Capture the cell that displays the provided text and extract its (X, Y) central coordinate. 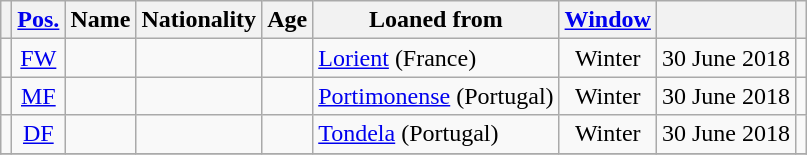
Portimonense (Portugal) (436, 96)
FW (38, 58)
Window (608, 20)
Name (100, 20)
DF (38, 134)
Loaned from (436, 20)
MF (38, 96)
Pos. (38, 20)
Age (288, 20)
Tondela (Portugal) (436, 134)
Lorient (France) (436, 58)
Nationality (199, 20)
